Output the [x, y] coordinate of the center of the cell containing the given text.  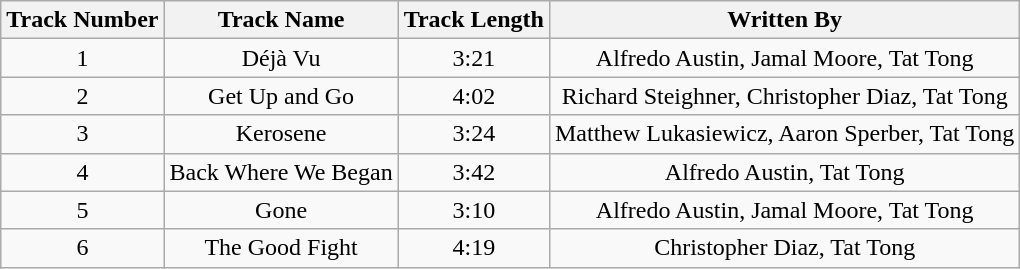
Christopher Diaz, Tat Tong [784, 248]
1 [82, 58]
Track Number [82, 20]
Back Where We Began [281, 172]
6 [82, 248]
Written By [784, 20]
Alfredo Austin, Tat Tong [784, 172]
The Good Fight [281, 248]
5 [82, 210]
3:42 [474, 172]
3:10 [474, 210]
Gone [281, 210]
Track Length [474, 20]
4 [82, 172]
Get Up and Go [281, 96]
Richard Steighner, Christopher Diaz, Tat Tong [784, 96]
Kerosene [281, 134]
Matthew Lukasiewicz, Aaron Sperber, Tat Tong [784, 134]
3:21 [474, 58]
3:24 [474, 134]
4:19 [474, 248]
Déjà Vu [281, 58]
2 [82, 96]
4:02 [474, 96]
Track Name [281, 20]
3 [82, 134]
